Output the (X, Y) coordinate of the center of the cell containing the given text.  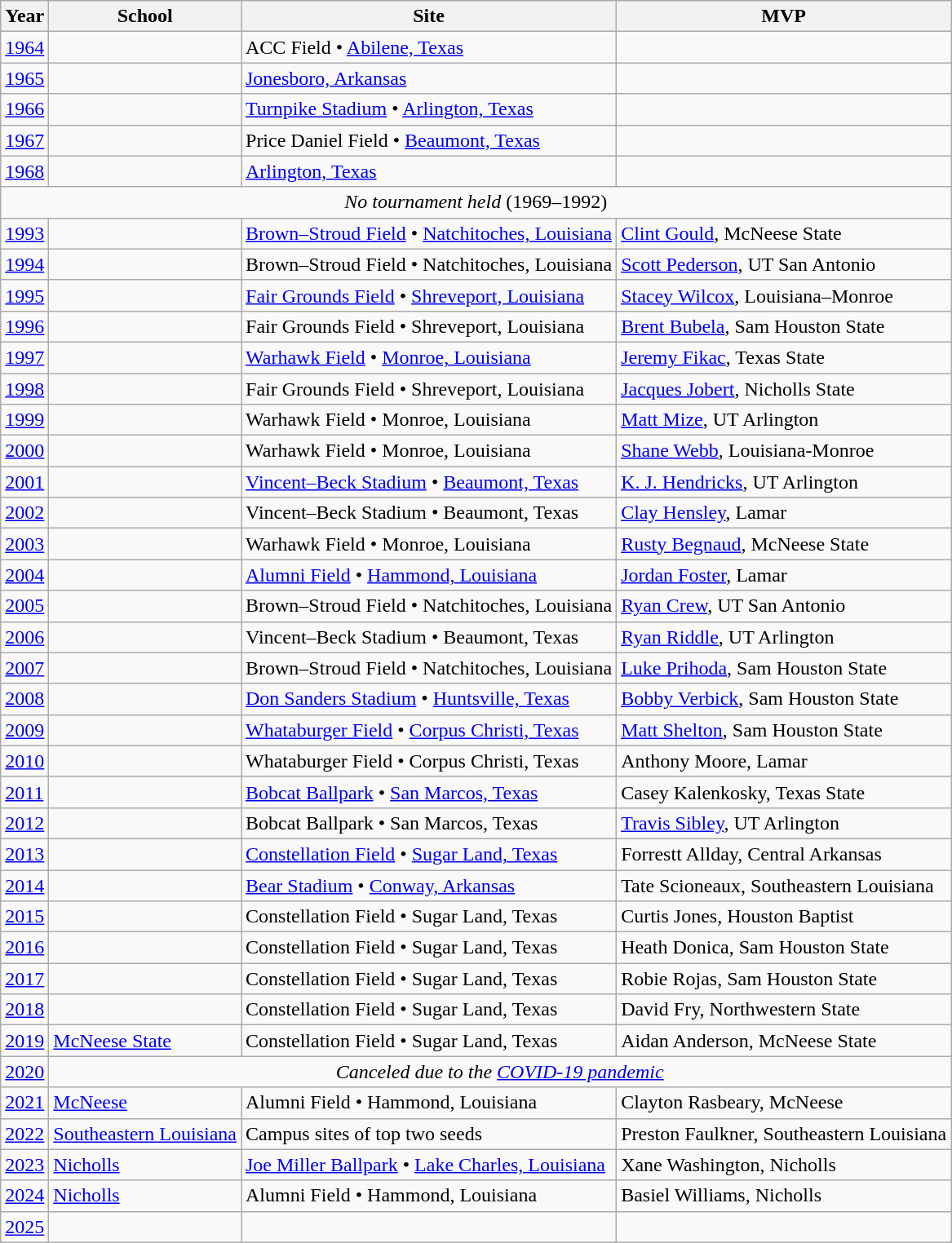
1998 (24, 389)
Anthony Moore, Lamar (784, 761)
Aidan Anderson, McNeese State (784, 1041)
Jonesboro, Arkansas (429, 78)
Joe Miller Ballpark • Lake Charles, Louisiana (429, 1165)
Don Sanders Stadium • Huntsville, Texas (429, 699)
2014 (24, 885)
Arlington, Texas (429, 171)
2000 (24, 451)
2011 (24, 792)
Turnpike Stadium • Arlington, Texas (429, 109)
2001 (24, 482)
Shane Webb, Louisiana-Monroe (784, 451)
1966 (24, 109)
2018 (24, 1010)
2015 (24, 917)
1993 (24, 233)
1999 (24, 420)
Casey Kalenkosky, Texas State (784, 792)
Clayton Rasbeary, McNeese (784, 1103)
2004 (24, 575)
Forrestt Allday, Central Arkansas (784, 854)
Matt Shelton, Sam Houston State (784, 730)
MVP (784, 16)
K. J. Hendricks, UT Arlington (784, 482)
1964 (24, 47)
School (145, 16)
1997 (24, 357)
Bobby Verbick, Sam Houston State (784, 699)
2021 (24, 1103)
Jeremy Fikac, Texas State (784, 357)
2003 (24, 544)
Xane Washington, Nicholls (784, 1165)
Site (429, 16)
McNeese (145, 1103)
2007 (24, 668)
2017 (24, 979)
1995 (24, 295)
McNeese State (145, 1041)
Scott Pederson, UT San Antonio (784, 264)
Jacques Jobert, Nicholls State (784, 389)
2002 (24, 513)
Curtis Jones, Houston Baptist (784, 917)
2024 (24, 1196)
Basiel Williams, Nicholls (784, 1196)
ACC Field • Abilene, Texas (429, 47)
1968 (24, 171)
2020 (24, 1072)
1965 (24, 78)
Tate Scioneaux, Southeastern Louisiana (784, 885)
2009 (24, 730)
2008 (24, 699)
Price Daniel Field • Beaumont, Texas (429, 140)
Preston Faulkner, Southeastern Louisiana (784, 1134)
Matt Mize, UT Arlington (784, 420)
Rusty Begnaud, McNeese State (784, 544)
2023 (24, 1165)
Jordan Foster, Lamar (784, 575)
Travis Sibley, UT Arlington (784, 823)
Brent Bubela, Sam Houston State (784, 326)
Clint Gould, McNeese State (784, 233)
2013 (24, 854)
1996 (24, 326)
Ryan Crew, UT San Antonio (784, 606)
Bear Stadium • Conway, Arkansas (429, 885)
2006 (24, 637)
2010 (24, 761)
Clay Hensley, Lamar (784, 513)
Southeastern Louisiana (145, 1134)
1967 (24, 140)
Ryan Riddle, UT Arlington (784, 637)
2022 (24, 1134)
No tournament held (1969–1992) (476, 202)
2025 (24, 1227)
Canceled due to the COVID-19 pandemic (500, 1072)
Robie Rojas, Sam Houston State (784, 979)
1994 (24, 264)
David Fry, Northwestern State (784, 1010)
2005 (24, 606)
Campus sites of top two seeds (429, 1134)
2012 (24, 823)
Stacey Wilcox, Louisiana–Monroe (784, 295)
2016 (24, 948)
Year (24, 16)
Heath Donica, Sam Houston State (784, 948)
2019 (24, 1041)
Luke Prihoda, Sam Houston State (784, 668)
